Locate the cell with the specified text and output its [x, y] center coordinate. 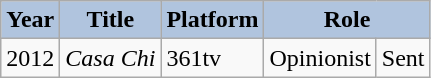
Sent [403, 58]
Year [30, 20]
Casa Chi [110, 58]
2012 [30, 58]
Role [347, 20]
Platform [212, 20]
361tv [212, 58]
Title [110, 20]
Opinionist [320, 58]
